Return the [x, y] coordinate for the center point of the cell that contains the specified text.  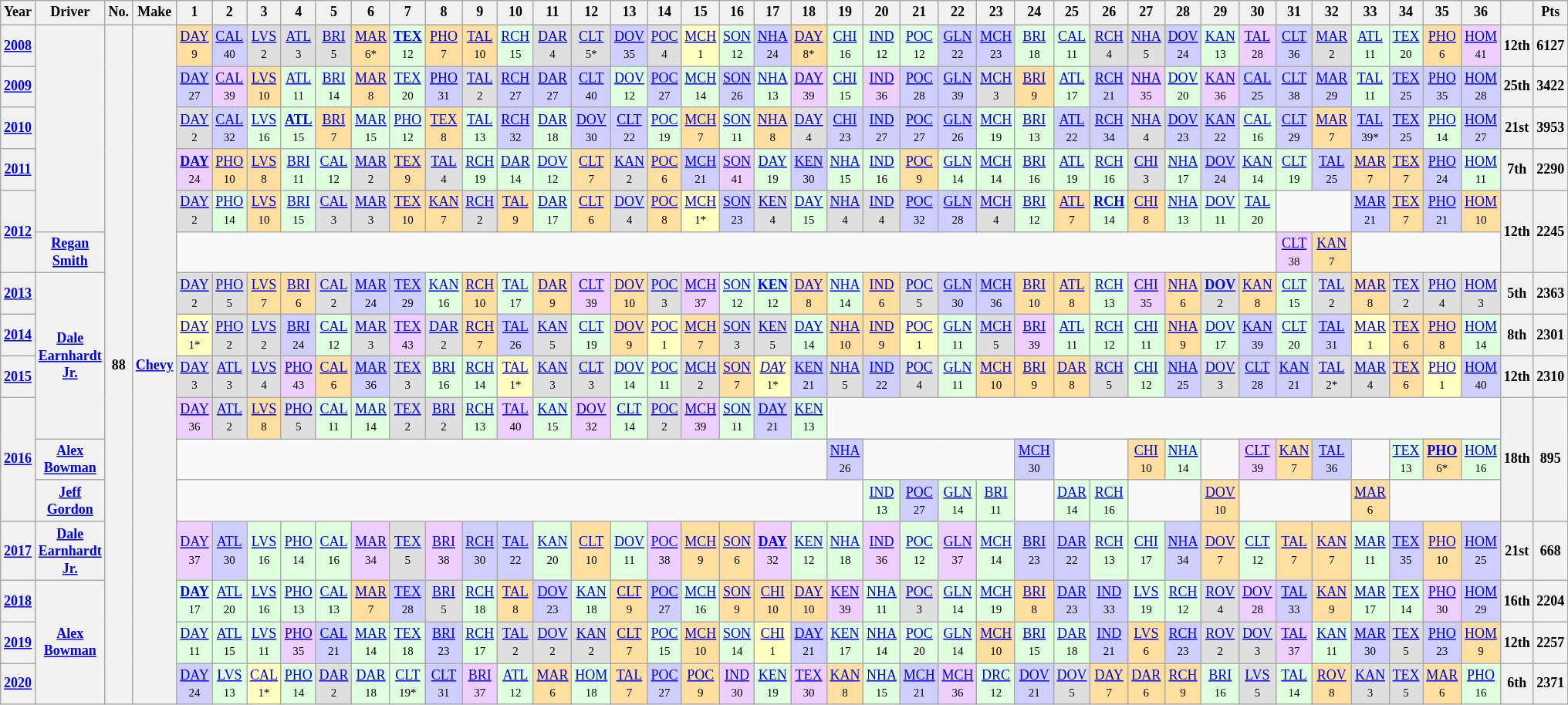
NHA24 [772, 46]
2290 [1551, 170]
12 [591, 12]
17 [772, 12]
GLN39 [958, 87]
CLT6 [591, 211]
MAR36 [371, 376]
PHO7 [444, 46]
7 [407, 12]
CLT3 [591, 376]
TAL17 [515, 294]
BRI10 [1034, 294]
POC32 [919, 211]
RCH15 [515, 46]
16 [738, 12]
DAY14 [809, 336]
RCH23 [1183, 643]
DOV21 [1034, 684]
2010 [19, 128]
TEX29 [407, 294]
SON14 [738, 643]
2 [230, 12]
TEX18 [407, 643]
DAR22 [1072, 551]
CHI17 [1147, 551]
ATL8 [1072, 294]
HOM14 [1482, 336]
2016 [19, 460]
MCH1* [701, 211]
2008 [19, 46]
POC15 [664, 643]
23 [996, 12]
TEX35 [1406, 551]
BRI7 [333, 128]
TEX43 [407, 336]
HOM16 [1482, 460]
33 [1370, 12]
HOM3 [1482, 294]
MAR1 [1370, 336]
DAR8 [1072, 376]
1 [194, 12]
KAN21 [1294, 376]
2301 [1551, 336]
ATL22 [1072, 128]
SON9 [738, 601]
HOM25 [1482, 551]
ATL17 [1072, 87]
DAY15 [809, 211]
DAY27 [194, 87]
5 [333, 12]
2371 [1551, 684]
PHO1 [1442, 376]
CHI35 [1147, 294]
21 [919, 12]
RCH19 [480, 170]
3422 [1551, 87]
19 [845, 12]
LVS11 [264, 643]
KAN20 [553, 551]
POC8 [664, 211]
TAL31 [1332, 336]
PHO23 [1442, 643]
GLN26 [958, 128]
BRI13 [1034, 128]
Regan Smith [69, 252]
NHA25 [1183, 376]
2013 [19, 294]
Jeff Gordon [69, 501]
IND12 [882, 46]
RCH7 [480, 336]
ROV2 [1221, 643]
CAL3 [333, 211]
No. [119, 12]
NHA8 [772, 128]
PHO4 [1442, 294]
22 [958, 12]
TEX28 [407, 601]
TAL20 [1258, 211]
CAL21 [333, 643]
MAR15 [371, 128]
DOV17 [1221, 336]
MCH30 [1034, 460]
DAY39 [809, 87]
RCH27 [515, 87]
SON41 [738, 170]
SON23 [738, 211]
CLT40 [591, 87]
LVS5 [1258, 684]
NHA35 [1147, 87]
Driver [69, 12]
HOM9 [1482, 643]
KAN13 [1221, 46]
DOV9 [630, 336]
24 [1034, 12]
MCH2 [701, 376]
CHI3 [1147, 170]
DAY8 [809, 294]
NHA18 [845, 551]
IND22 [882, 376]
LVS6 [1147, 643]
RCH2 [480, 211]
MAR24 [371, 294]
LVS19 [1147, 601]
CHI1 [772, 643]
TEX10 [407, 211]
DAY17 [194, 601]
DOV4 [630, 211]
HOM27 [1482, 128]
Year [19, 12]
MCH39 [701, 418]
CHI8 [1147, 211]
IND16 [882, 170]
TAL13 [480, 128]
ROV8 [1332, 684]
36 [1482, 12]
SON6 [738, 551]
BRI12 [1034, 211]
TAL37 [1294, 643]
13 [630, 12]
MAR11 [1370, 551]
TAL10 [480, 46]
2014 [19, 336]
POC5 [919, 294]
30 [1258, 12]
CHI11 [1147, 336]
NHA34 [1183, 551]
CAL32 [230, 128]
2009 [19, 87]
DOV20 [1183, 87]
GLN28 [958, 211]
IND13 [882, 501]
TAL33 [1294, 601]
CHI23 [845, 128]
DOV28 [1258, 601]
MCH1 [701, 46]
2245 [1551, 231]
16th [1517, 601]
HOM28 [1482, 87]
25 [1072, 12]
HOM11 [1482, 170]
CLT5* [591, 46]
DAR6 [1147, 684]
20 [882, 12]
MCH9 [701, 551]
TEX8 [444, 128]
18 [809, 12]
TAL11 [1370, 87]
PHO43 [298, 376]
RCH21 [1110, 87]
CLT28 [1258, 376]
31 [1294, 12]
CLT9 [630, 601]
TAL8 [515, 601]
KEN21 [809, 376]
TEX9 [407, 170]
CAL25 [1258, 87]
IND9 [882, 336]
DAY8* [809, 46]
PHO6 [1442, 46]
HOM29 [1482, 601]
KEN30 [809, 170]
DOV7 [1221, 551]
KAN9 [1332, 601]
TEX30 [809, 684]
2015 [19, 376]
CAL39 [230, 87]
ATL2 [230, 418]
2310 [1551, 376]
RCH30 [480, 551]
MCH5 [996, 336]
895 [1551, 460]
Chevy [154, 364]
2363 [1551, 294]
32 [1332, 12]
CLT10 [591, 551]
BRI37 [480, 684]
TAL9 [515, 211]
KAN39 [1258, 336]
35 [1442, 12]
BRI39 [1034, 336]
POC28 [919, 87]
POC6 [664, 170]
CAL1* [264, 684]
KAN16 [444, 294]
DAY10 [809, 601]
668 [1551, 551]
34 [1406, 12]
IND4 [882, 211]
CLT19* [407, 684]
NHA26 [845, 460]
DOV35 [630, 46]
ATL19 [1072, 170]
BRI38 [444, 551]
PHO2 [230, 336]
TEX13 [1406, 460]
DAR27 [553, 87]
CLT12 [1258, 551]
RCH9 [1183, 684]
POC11 [664, 376]
HOM18 [591, 684]
PHO30 [1442, 601]
MCH23 [996, 46]
MCH4 [996, 211]
BRI8 [1034, 601]
TAL1* [515, 376]
HOM10 [1482, 211]
DAY9 [194, 46]
SON3 [738, 336]
TAL40 [515, 418]
MCH16 [701, 601]
HOM40 [1482, 376]
DAR4 [553, 46]
MAR21 [1370, 211]
NHA9 [1183, 336]
MAR29 [1332, 87]
CLT14 [630, 418]
15 [701, 12]
RCH5 [1110, 376]
KAN22 [1221, 128]
25th [1517, 87]
TAL39* [1370, 128]
RCH18 [480, 601]
DOV5 [1072, 684]
18th [1517, 460]
GLN37 [958, 551]
DAY4 [809, 128]
DAY36 [194, 418]
SON26 [738, 87]
TAL22 [515, 551]
SON7 [738, 376]
8th [1517, 336]
MAR34 [371, 551]
LVS4 [264, 376]
DAR23 [1072, 601]
DOV32 [591, 418]
CLT20 [1294, 336]
CAL40 [230, 46]
TAL14 [1294, 684]
CAL13 [333, 601]
PHO6* [1442, 460]
ATL20 [230, 601]
2017 [19, 551]
IND27 [882, 128]
2012 [19, 231]
IND33 [1110, 601]
POC38 [664, 551]
KAN18 [591, 601]
TAL26 [515, 336]
BRI2 [444, 418]
3953 [1551, 128]
DAY37 [194, 551]
BRI6 [298, 294]
DAY11 [194, 643]
MCH37 [701, 294]
DAY19 [772, 170]
GLN22 [958, 46]
RCH32 [515, 128]
2011 [19, 170]
DAY32 [772, 551]
DAR9 [553, 294]
IND6 [882, 294]
2019 [19, 643]
NHA10 [845, 336]
NHA6 [1183, 294]
TAL25 [1332, 170]
KEN17 [845, 643]
6th [1517, 684]
ATL30 [230, 551]
ATL12 [515, 684]
MAR17 [1370, 601]
KEN4 [772, 211]
CHI15 [845, 87]
11 [553, 12]
KEN39 [845, 601]
RCH10 [480, 294]
MAR30 [1370, 643]
6 [371, 12]
TAL36 [1332, 460]
28 [1183, 12]
DAR17 [553, 211]
PHO31 [444, 87]
PHO24 [1442, 170]
TEX12 [407, 46]
CAL6 [333, 376]
MAR6* [371, 46]
TEX3 [407, 376]
Pts [1551, 12]
LVS7 [264, 294]
2204 [1551, 601]
2020 [19, 684]
POC20 [919, 643]
HOM41 [1482, 46]
DOV30 [591, 128]
NHA17 [1183, 170]
CLT29 [1294, 128]
RCH4 [1110, 46]
29 [1221, 12]
DAY3 [194, 376]
MAR4 [1370, 376]
BRI18 [1034, 46]
10 [515, 12]
BRI24 [298, 336]
TEX14 [1406, 601]
5th [1517, 294]
KEN13 [809, 418]
KEN19 [772, 684]
27 [1147, 12]
GLN30 [958, 294]
9 [480, 12]
TAL28 [1258, 46]
PHO8 [1442, 336]
CLT31 [444, 684]
88 [119, 364]
PHO12 [407, 128]
CHI16 [845, 46]
CHI12 [1147, 376]
2018 [19, 601]
Make [154, 12]
8 [444, 12]
MCH3 [996, 87]
DRC12 [996, 684]
BRI14 [333, 87]
3 [264, 12]
PHO21 [1442, 211]
4 [298, 12]
ATL7 [1072, 211]
RCH34 [1110, 128]
KAN15 [553, 418]
POC19 [664, 128]
CLT15 [1294, 294]
CLT22 [630, 128]
PHO16 [1482, 684]
DOV14 [630, 376]
NHA11 [882, 601]
RCH17 [480, 643]
PHO13 [298, 601]
TAL2* [1332, 376]
2257 [1551, 643]
KAN11 [1332, 643]
LVS13 [230, 684]
IND21 [1110, 643]
7th [1517, 170]
POC2 [664, 418]
CAL2 [333, 294]
26 [1110, 12]
KAN14 [1258, 170]
KEN5 [772, 336]
TAL4 [444, 170]
KAN36 [1221, 87]
DAY7 [1110, 684]
KAN5 [553, 336]
6127 [1551, 46]
CLT36 [1294, 46]
ROV4 [1221, 601]
14 [664, 12]
IND30 [738, 684]
